Return [X, Y] of the center of cell containing provided text 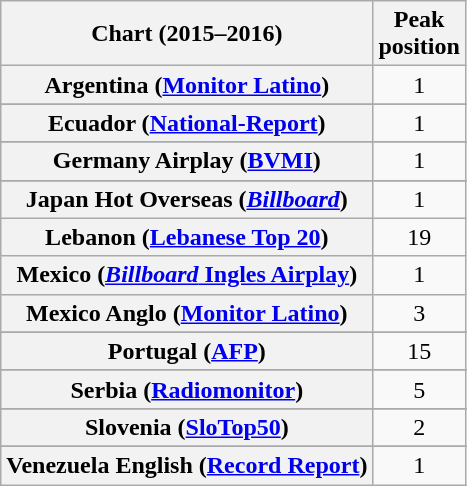
19 [419, 237]
5 [419, 389]
Lebanon (Lebanese Top 20) [187, 237]
Peakposition [419, 34]
Japan Hot Overseas (Billboard) [187, 199]
Venezuela English (Record Report) [187, 465]
Portugal (AFP) [187, 351]
Argentina (Monitor Latino) [187, 85]
Germany Airplay (BVMI) [187, 161]
Mexico Anglo (Monitor Latino) [187, 313]
Slovenia (SloTop50) [187, 427]
Serbia (Radiomonitor) [187, 389]
15 [419, 351]
3 [419, 313]
Ecuador (National-Report) [187, 123]
Chart (2015–2016) [187, 34]
2 [419, 427]
Mexico (Billboard Ingles Airplay) [187, 275]
